Scan for the cell matching the given text and deliver its [x, y] coordinate at center. 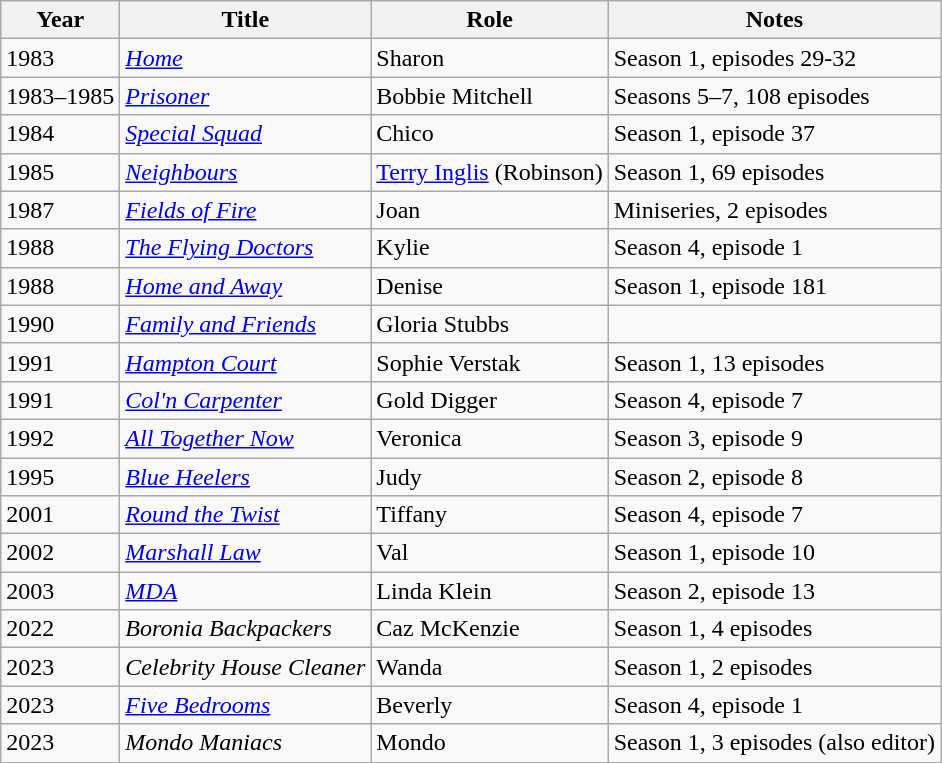
Season 2, episode 8 [774, 477]
Prisoner [246, 96]
Special Squad [246, 134]
Linda Klein [490, 591]
Hampton Court [246, 362]
Season 3, episode 9 [774, 438]
2022 [60, 629]
Five Bedrooms [246, 705]
Seasons 5–7, 108 episodes [774, 96]
Season 1, 13 episodes [774, 362]
Val [490, 553]
1983 [60, 58]
Col'n Carpenter [246, 400]
Notes [774, 20]
Beverly [490, 705]
Title [246, 20]
MDA [246, 591]
2003 [60, 591]
Neighbours [246, 172]
Season 1, episode 181 [774, 286]
Gold Digger [490, 400]
2002 [60, 553]
1995 [60, 477]
Season 2, episode 13 [774, 591]
Chico [490, 134]
Season 1, 2 episodes [774, 667]
2001 [60, 515]
Wanda [490, 667]
Family and Friends [246, 324]
Miniseries, 2 episodes [774, 210]
1985 [60, 172]
Role [490, 20]
Boronia Backpackers [246, 629]
Celebrity House Cleaner [246, 667]
1987 [60, 210]
1990 [60, 324]
Gloria Stubbs [490, 324]
Terry Inglis (Robinson) [490, 172]
Sophie Verstak [490, 362]
Tiffany [490, 515]
Sharon [490, 58]
Blue Heelers [246, 477]
Bobbie Mitchell [490, 96]
Judy [490, 477]
Caz McKenzie [490, 629]
Year [60, 20]
Round the Twist [246, 515]
1992 [60, 438]
Fields of Fire [246, 210]
Home and Away [246, 286]
Season 1, episode 37 [774, 134]
1984 [60, 134]
Kylie [490, 248]
Season 1, episode 10 [774, 553]
Season 1, 69 episodes [774, 172]
Mondo Maniacs [246, 743]
Veronica [490, 438]
Joan [490, 210]
The Flying Doctors [246, 248]
Denise [490, 286]
Season 1, 3 episodes (also editor) [774, 743]
Home [246, 58]
Season 1, episodes 29-32 [774, 58]
Mondo [490, 743]
1983–1985 [60, 96]
Marshall Law [246, 553]
All Together Now [246, 438]
Season 1, 4 episodes [774, 629]
